Pinpoint the cell where the given text exists, returning its [X, Y] midpoint coordinate. 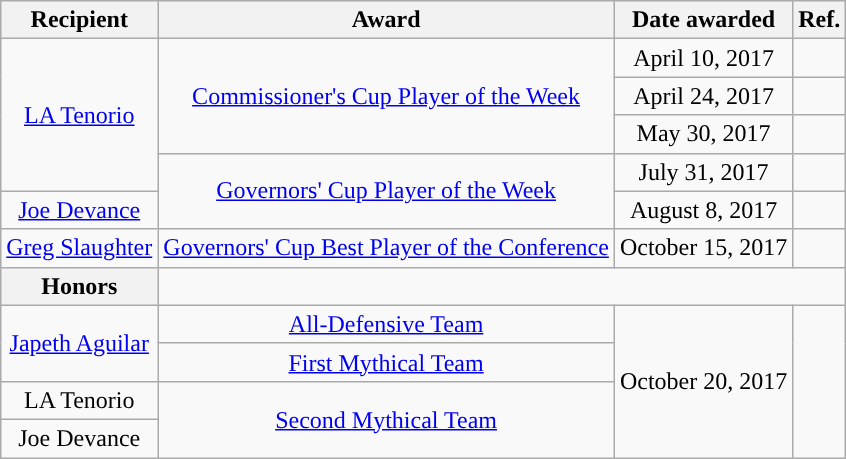
April 10, 2017 [703, 58]
Award [386, 20]
Recipient [80, 20]
April 24, 2017 [703, 96]
All-Defensive Team [386, 324]
October 15, 2017 [703, 248]
May 30, 2017 [703, 134]
Date awarded [703, 20]
First Mythical Team [386, 362]
Governors' Cup Best Player of the Conference [386, 248]
August 8, 2017 [703, 210]
Governors' Cup Player of the Week [386, 191]
October 20, 2017 [703, 381]
Second Mythical Team [386, 419]
Japeth Aguilar [80, 343]
Greg Slaughter [80, 248]
Ref. [820, 20]
Honors [80, 286]
Commissioner's Cup Player of the Week [386, 96]
July 31, 2017 [703, 172]
